Determine the [X, Y] coordinate at the center of the cell enclosing the given text.  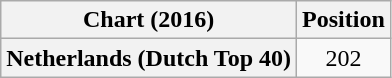
Position [344, 20]
202 [344, 58]
Chart (2016) [149, 20]
Netherlands (Dutch Top 40) [149, 58]
